Detect which cell encompasses the target text, then output its [x, y] center coordinate. 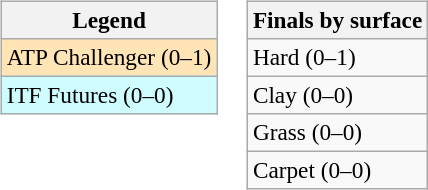
Grass (0–0) [337, 133]
ITF Futures (0–0) [108, 95]
ATP Challenger (0–1) [108, 57]
Finals by surface [337, 20]
Carpet (0–0) [337, 171]
Hard (0–1) [337, 57]
Legend [108, 20]
Clay (0–0) [337, 95]
